Determine the (x, y) coordinate at the center of the cell enclosing the given text.  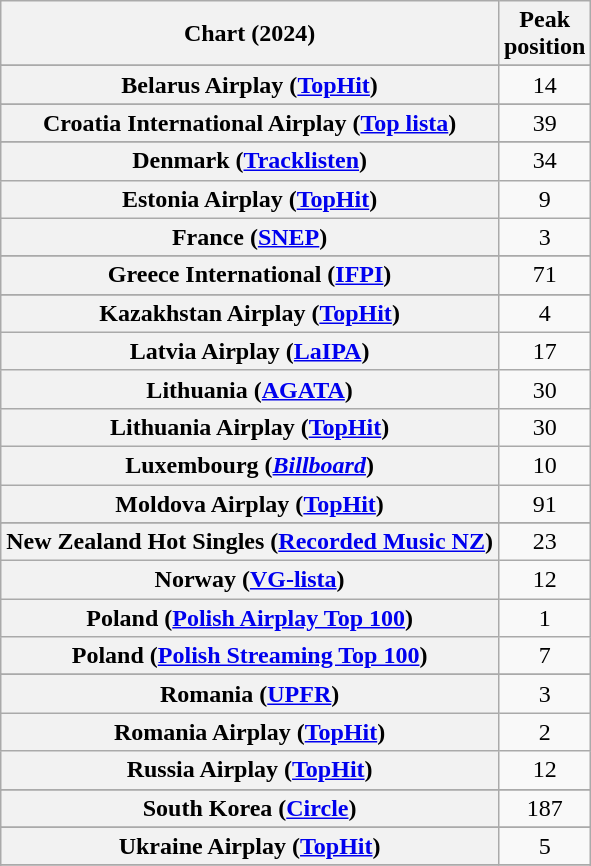
2 (544, 732)
9 (544, 199)
Romania Airplay (TopHit) (250, 732)
Croatia International Airplay (Top lista) (250, 123)
Norway (VG-lista) (250, 580)
23 (544, 542)
Luxembourg (Billboard) (250, 465)
Russia Airplay (TopHit) (250, 770)
10 (544, 465)
5 (544, 846)
4 (544, 313)
7 (544, 656)
1 (544, 618)
14 (544, 85)
New Zealand Hot Singles (Recorded Music NZ) (250, 542)
71 (544, 275)
17 (544, 351)
South Korea (Circle) (250, 808)
Belarus Airplay (TopHit) (250, 85)
39 (544, 123)
Kazakhstan Airplay (TopHit) (250, 313)
France (SNEP) (250, 237)
Moldova Airplay (TopHit) (250, 503)
Denmark (Tracklisten) (250, 161)
Poland (Polish Airplay Top 100) (250, 618)
Poland (Polish Streaming Top 100) (250, 656)
34 (544, 161)
Latvia Airplay (LaIPA) (250, 351)
Lithuania (AGATA) (250, 389)
Romania (UPFR) (250, 694)
Peakposition (544, 34)
Chart (2024) (250, 34)
Ukraine Airplay (TopHit) (250, 846)
Estonia Airplay (TopHit) (250, 199)
187 (544, 808)
Lithuania Airplay (TopHit) (250, 427)
91 (544, 503)
Greece International (IFPI) (250, 275)
